Determine the (x, y) coordinate at the center of the cell enclosing the given text.  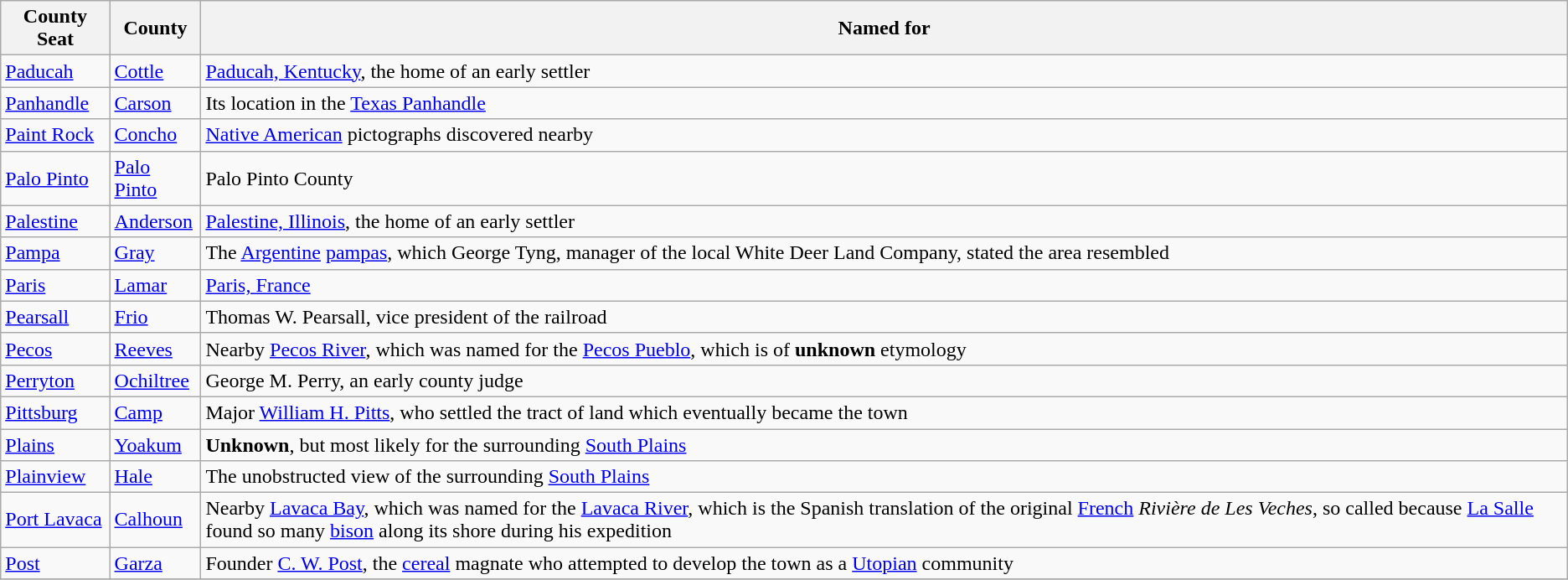
Yoakum (156, 445)
Calhoun (156, 520)
Perryton (55, 381)
Paint Rock (55, 135)
Paducah, Kentucky, the home of an early settler (885, 71)
Nearby Pecos River, which was named for the Pecos Pueblo, which is of unknown etymology (885, 349)
Concho (156, 135)
Frio (156, 317)
Palo Pinto County (885, 178)
Its location in the Texas Panhandle (885, 103)
Native American pictographs discovered nearby (885, 135)
Gray (156, 253)
Founder C. W. Post, the cereal magnate who attempted to develop the town as a Utopian community (885, 563)
Named for (885, 28)
Thomas W. Pearsall, vice president of the railroad (885, 317)
Post (55, 563)
Panhandle (55, 103)
Plainview (55, 477)
Reeves (156, 349)
County (156, 28)
The unobstructed view of the surrounding South Plains (885, 477)
Carson (156, 103)
Cottle (156, 71)
Camp (156, 412)
Major William H. Pitts, who settled the tract of land which eventually became the town (885, 412)
Paducah (55, 71)
Unknown, but most likely for the surrounding South Plains (885, 445)
Lamar (156, 285)
Palestine, Illinois, the home of an early settler (885, 221)
Paris (55, 285)
County Seat (55, 28)
Anderson (156, 221)
Plains (55, 445)
George M. Perry, an early county judge (885, 381)
Garza (156, 563)
Pampa (55, 253)
Pearsall (55, 317)
Ochiltree (156, 381)
Palestine (55, 221)
Pittsburg (55, 412)
Paris, France (885, 285)
Pecos (55, 349)
Port Lavaca (55, 520)
The Argentine pampas, which George Tyng, manager of the local White Deer Land Company, stated the area resembled (885, 253)
Hale (156, 477)
